Detect which cell encompasses the target text, then output its [X, Y] center coordinate. 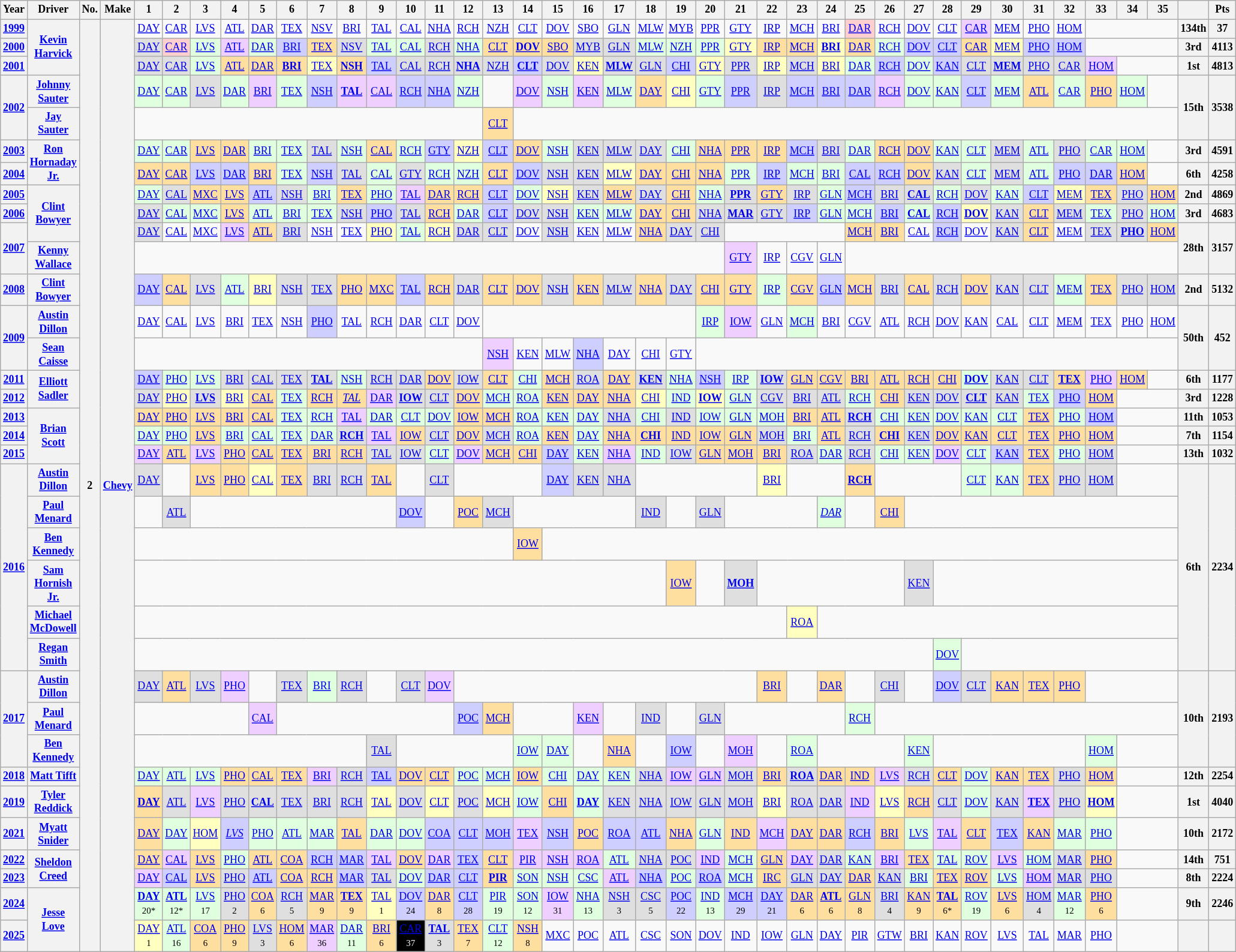
25 [860, 10]
MCH29 [741, 903]
ATL12* [176, 903]
2005 [14, 194]
LVS3 [263, 936]
PHO9 [235, 936]
NHA13 [588, 903]
6 [291, 10]
2193 [1222, 719]
2172 [1222, 834]
28th [1193, 248]
No. [90, 10]
22 [772, 10]
TAL1 [381, 903]
15th [1193, 107]
13th [1193, 455]
Sam Hornish Jr. [53, 583]
DAY21 [772, 903]
2015 [14, 455]
2002 [14, 107]
31 [1039, 10]
Jesse Love [53, 919]
TEX7 [468, 936]
1228 [1222, 398]
IRC [772, 878]
4683 [1222, 214]
CAR37 [411, 936]
19 [681, 10]
GTW [889, 936]
Year [14, 10]
CLT12 [498, 936]
PIR19 [498, 903]
8 [351, 10]
9th [1193, 903]
MAR36 [322, 936]
MAR12 [1070, 903]
13 [498, 10]
4591 [1222, 151]
PHO6 [1101, 903]
17 [619, 10]
TAL3 [440, 936]
134th [1193, 29]
26 [889, 10]
Kevin Harvick [53, 47]
Sheldon Creed [53, 869]
35 [1163, 10]
50th [1193, 338]
Tyler Reddick [53, 802]
23 [802, 10]
8th [1193, 878]
DAR6 [802, 903]
20 [710, 10]
2001 [14, 66]
Make [118, 10]
11 [440, 10]
Sean Caisse [53, 354]
10 [411, 10]
1999 [14, 29]
14 [528, 10]
1154 [1222, 436]
2012 [14, 398]
CSC5 [650, 903]
2021 [14, 834]
IOW31 [558, 903]
DAY20* [149, 903]
2004 [14, 174]
29 [976, 10]
3157 [1222, 248]
2013 [14, 418]
Jay Sauter [53, 124]
7th [1193, 436]
2024 [14, 903]
1177 [1222, 379]
2254 [1222, 776]
2017 [14, 719]
Driver [53, 10]
2003 [14, 151]
2011 [14, 379]
21 [741, 10]
2007 [14, 248]
33 [1101, 10]
4 [235, 10]
30 [1008, 10]
Regan Smith [53, 654]
2022 [14, 859]
BRI6 [381, 936]
14th [1193, 859]
ATL16 [176, 936]
2000 [14, 47]
1 [149, 10]
Pts [1222, 10]
DAY1 [149, 936]
BRI4 [889, 903]
PHO2 [235, 903]
DAR8 [440, 903]
1053 [1222, 418]
32 [1070, 10]
NSH3 [619, 903]
SON12 [528, 903]
12 [468, 10]
CLT28 [468, 903]
LVS6 [1008, 903]
Elliott Sadler [53, 389]
2009 [14, 338]
11th [1193, 418]
4113 [1222, 47]
2246 [1222, 903]
Matt Tifft [53, 776]
KAN9 [919, 903]
TAL6* [948, 903]
34 [1132, 10]
Brian Scott [53, 436]
2224 [1222, 878]
37 [1222, 29]
Kenny Wallace [53, 257]
7 [322, 10]
Ron Hornaday Jr. [53, 163]
RCH5 [291, 903]
452 [1222, 338]
TEX9 [351, 903]
4813 [1222, 66]
2018 [14, 776]
NSH8 [528, 936]
Michael McDowell [53, 622]
5 [263, 10]
DAR11 [351, 936]
18 [650, 10]
LVS17 [205, 903]
2023 [14, 878]
2019 [14, 802]
2006 [14, 214]
2016 [14, 567]
HOM6 [291, 936]
2025 [14, 936]
12th [1193, 776]
2234 [1222, 567]
4258 [1222, 174]
POC22 [681, 903]
IND13 [710, 903]
9 [381, 10]
MAR9 [322, 903]
3538 [1222, 107]
3 [205, 10]
ATL6 [831, 903]
GLN8 [860, 903]
28 [948, 10]
27 [919, 10]
4040 [1222, 802]
ROV19 [976, 903]
751 [1222, 859]
HOM4 [1039, 903]
15 [558, 10]
2008 [14, 290]
1032 [1222, 455]
16 [588, 10]
Johnny Sauter [53, 91]
5132 [1222, 290]
DOV24 [411, 903]
4869 [1222, 194]
Myatt Snider [53, 834]
Chevy [118, 486]
24 [831, 10]
2014 [14, 436]
